Output the (X, Y) coordinate of the center of the cell containing the given text.  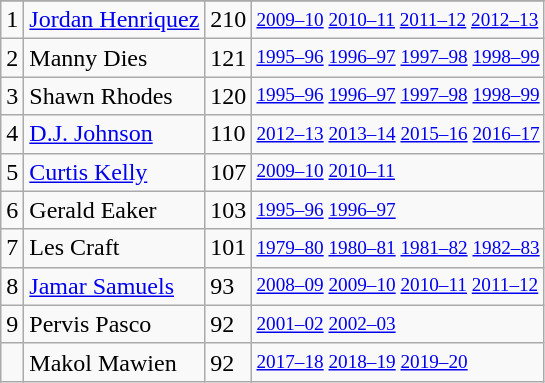
93 (228, 286)
2012–13 2013–14 2015–16 2016–17 (398, 134)
Shawn Rhodes (114, 96)
1979–80 1980–81 1981–82 1982–83 (398, 248)
2001–02 2002–03 (398, 324)
107 (228, 172)
Curtis Kelly (114, 172)
120 (228, 96)
2008–09 2009–10 2010–11 2011–12 (398, 286)
Makol Mawien (114, 362)
2017–18 2018–19 2019–20 (398, 362)
3 (12, 96)
Les Craft (114, 248)
Pervis Pasco (114, 324)
110 (228, 134)
103 (228, 210)
Gerald Eaker (114, 210)
121 (228, 58)
4 (12, 134)
Jordan Henriquez (114, 20)
2009–10 2010–11 (398, 172)
D.J. Johnson (114, 134)
210 (228, 20)
2 (12, 58)
Jamar Samuels (114, 286)
5 (12, 172)
Manny Dies (114, 58)
6 (12, 210)
9 (12, 324)
7 (12, 248)
1995–96 1996–97 (398, 210)
2009–10 2010–11 2011–12 2012–13 (398, 20)
8 (12, 286)
1 (12, 20)
101 (228, 248)
